From the cell containing the given text, extract its center point as (x, y) coordinate. 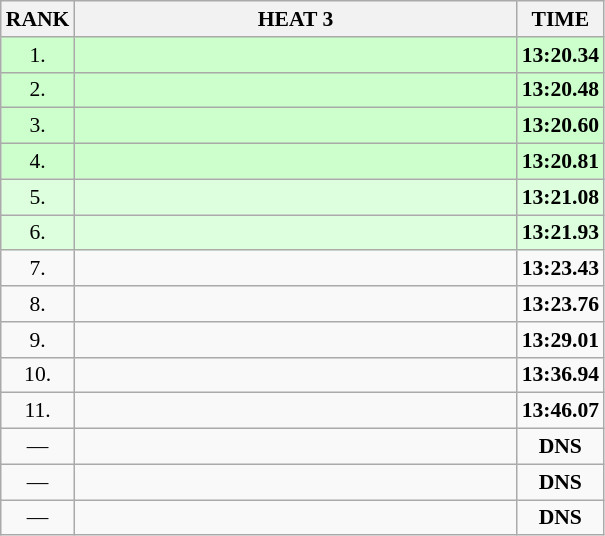
8. (38, 304)
4. (38, 162)
TIME (560, 19)
3. (38, 126)
HEAT 3 (295, 19)
10. (38, 375)
13:20.48 (560, 90)
2. (38, 90)
5. (38, 197)
13:20.81 (560, 162)
13:46.07 (560, 411)
13:21.93 (560, 233)
6. (38, 233)
11. (38, 411)
13:36.94 (560, 375)
13:23.76 (560, 304)
13:21.08 (560, 197)
13:23.43 (560, 269)
RANK (38, 19)
13:20.60 (560, 126)
7. (38, 269)
13:29.01 (560, 340)
1. (38, 55)
9. (38, 340)
13:20.34 (560, 55)
